Locate the cell with the specified text and output its [X, Y] center coordinate. 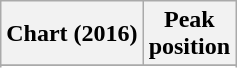
Chart (2016) [72, 34]
Peakposition [189, 34]
